Provide the [X, Y] coordinate of the cell's center where the given text is located.  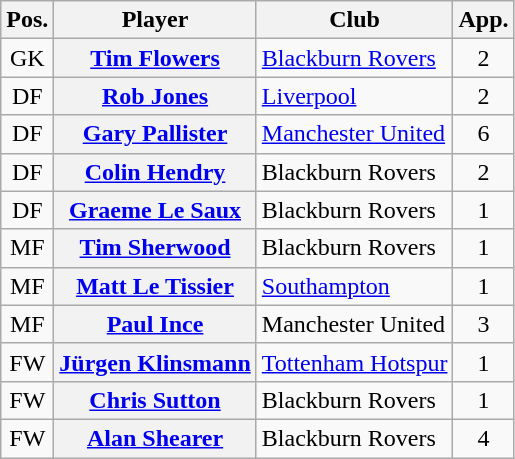
Matt Le Tissier [155, 286]
Rob Jones [155, 96]
6 [484, 134]
4 [484, 438]
Tottenham Hotspur [354, 362]
Southampton [354, 286]
Chris Sutton [155, 400]
Tim Flowers [155, 58]
Liverpool [354, 96]
Colin Hendry [155, 172]
App. [484, 20]
Jürgen Klinsmann [155, 362]
Paul Ince [155, 324]
Alan Shearer [155, 438]
Player [155, 20]
3 [484, 324]
Club [354, 20]
Pos. [28, 20]
Gary Pallister [155, 134]
GK [28, 58]
Graeme Le Saux [155, 210]
Tim Sherwood [155, 248]
